Extract the (x, y) coordinate from the center of the cell holding the provided text.  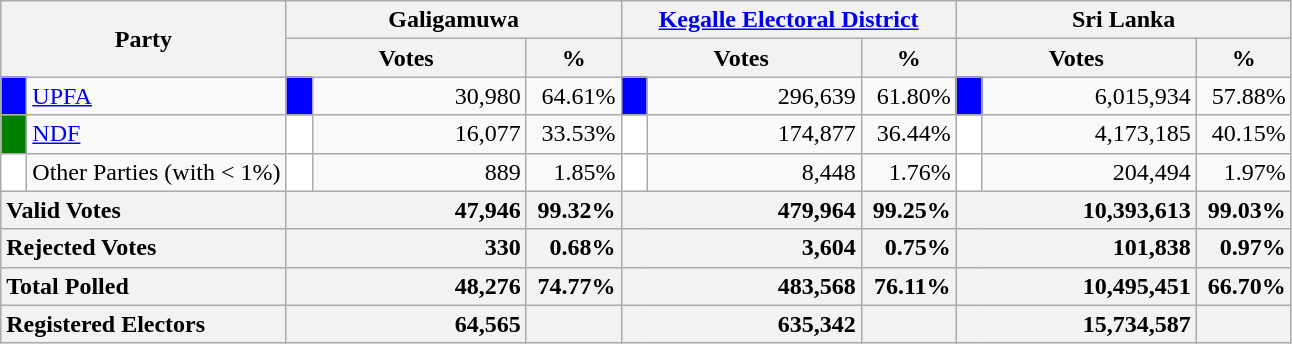
635,342 (741, 324)
48,276 (406, 286)
10,393,613 (1076, 210)
Valid Votes (144, 210)
Galigamuwa (454, 20)
Sri Lanka (1124, 20)
74.77% (574, 286)
Kegalle Electoral District (788, 20)
16,077 (419, 134)
1.76% (908, 172)
99.03% (1244, 210)
57.88% (1244, 96)
76.11% (908, 286)
99.32% (574, 210)
66.70% (1244, 286)
64,565 (406, 324)
UPFA (156, 96)
0.97% (1244, 248)
483,568 (741, 286)
Total Polled (144, 286)
479,964 (741, 210)
0.68% (574, 248)
61.80% (908, 96)
64.61% (574, 96)
15,734,587 (1076, 324)
Registered Electors (144, 324)
30,980 (419, 96)
4,173,185 (1089, 134)
Other Parties (with < 1%) (156, 172)
99.25% (908, 210)
174,877 (754, 134)
101,838 (1076, 248)
1.85% (574, 172)
8,448 (754, 172)
889 (419, 172)
Party (144, 39)
NDF (156, 134)
0.75% (908, 248)
47,946 (406, 210)
204,494 (1089, 172)
1.97% (1244, 172)
6,015,934 (1089, 96)
10,495,451 (1076, 286)
Rejected Votes (144, 248)
36.44% (908, 134)
296,639 (754, 96)
40.15% (1244, 134)
330 (406, 248)
33.53% (574, 134)
3,604 (741, 248)
